Provide the [X, Y] coordinate of the cell's center where the given text is located.  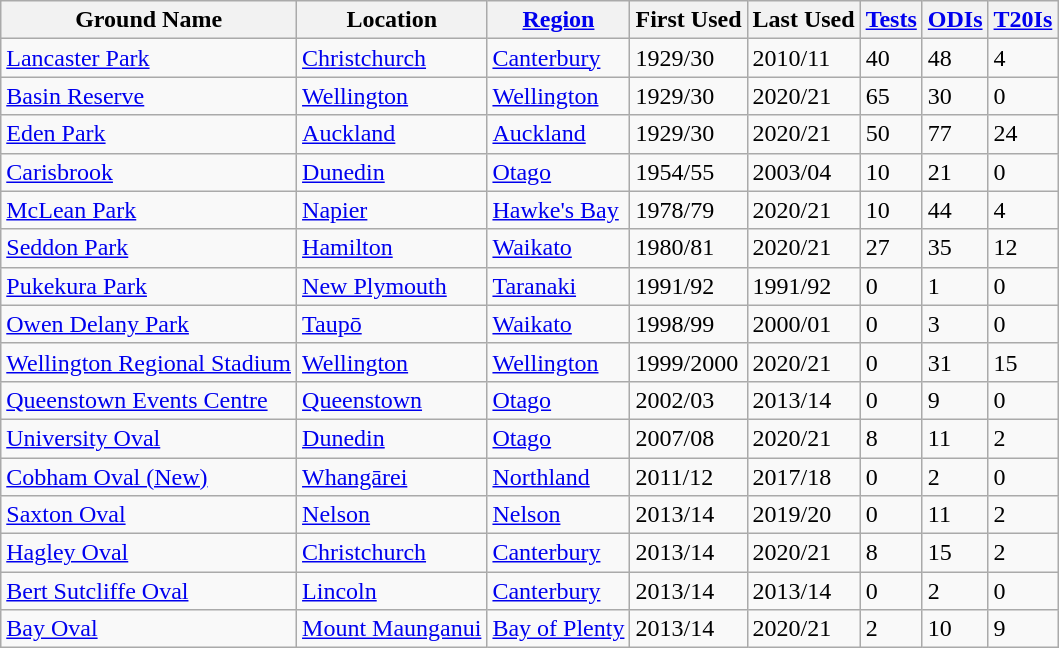
1998/99 [688, 324]
Cobham Oval (New) [149, 477]
Saxton Oval [149, 515]
Ground Name [149, 20]
50 [891, 134]
44 [955, 210]
Taranaki [558, 286]
Basin Reserve [149, 96]
40 [891, 58]
2010/11 [804, 58]
Bay of Plenty [558, 629]
Lincoln [392, 591]
Mount Maunganui [392, 629]
Owen Delany Park [149, 324]
McLean Park [149, 210]
2003/04 [804, 172]
Tests [891, 20]
New Plymouth [392, 286]
Pukekura Park [149, 286]
Wellington Regional Stadium [149, 362]
21 [955, 172]
University Oval [149, 438]
2019/20 [804, 515]
2000/01 [804, 324]
30 [955, 96]
27 [891, 248]
2002/03 [688, 400]
Bert Sutcliffe Oval [149, 591]
Region [558, 20]
3 [955, 324]
ODIs [955, 20]
2011/12 [688, 477]
Whangārei [392, 477]
Seddon Park [149, 248]
Carisbrook [149, 172]
35 [955, 248]
Queenstown Events Centre [149, 400]
77 [955, 134]
1999/2000 [688, 362]
Queenstown [392, 400]
31 [955, 362]
Lancaster Park [149, 58]
Northland [558, 477]
1954/55 [688, 172]
2007/08 [688, 438]
1978/79 [688, 210]
Bay Oval [149, 629]
1 [955, 286]
48 [955, 58]
Hagley Oval [149, 553]
Location [392, 20]
Hamilton [392, 248]
1980/81 [688, 248]
T20Is [1023, 20]
65 [891, 96]
24 [1023, 134]
Taupō [392, 324]
Hawke's Bay [558, 210]
Eden Park [149, 134]
First Used [688, 20]
Last Used [804, 20]
Napier [392, 210]
12 [1023, 248]
2017/18 [804, 477]
